Detect which cell encompasses the target text, then output its (x, y) center coordinate. 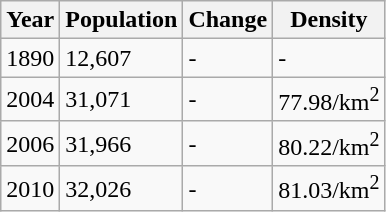
12,607 (122, 58)
31,966 (122, 144)
32,026 (122, 188)
Density (329, 20)
81.03/km2 (329, 188)
31,071 (122, 100)
Population (122, 20)
Year (30, 20)
2006 (30, 144)
80.22/km2 (329, 144)
Change (228, 20)
2010 (30, 188)
77.98/km2 (329, 100)
2004 (30, 100)
1890 (30, 58)
